From the cell containing the given text, extract its center point as (x, y) coordinate. 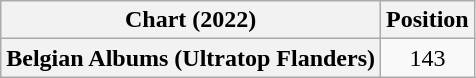
Belgian Albums (Ultratop Flanders) (191, 58)
143 (428, 58)
Position (428, 20)
Chart (2022) (191, 20)
